Determine the (X, Y) coordinate at the center of the cell enclosing the given text.  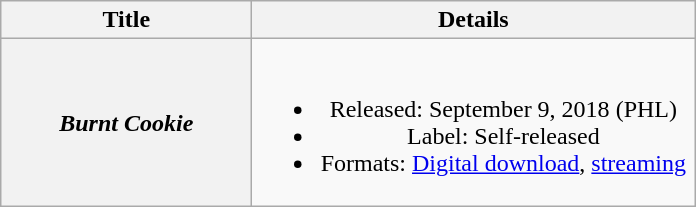
Burnt Cookie (126, 122)
Released: September 9, 2018 (PHL)Label: Self-releasedFormats: Digital download, streaming (474, 122)
Title (126, 20)
Details (474, 20)
